Extract the (x, y) coordinate from the center of the cell holding the provided text.  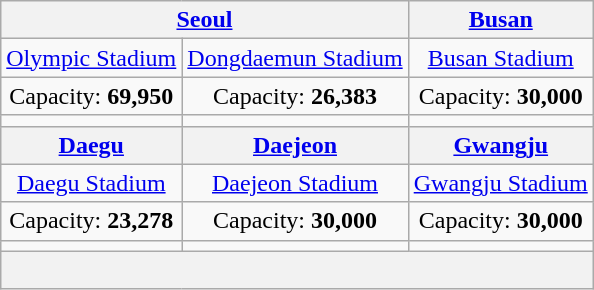
Busan (500, 20)
Busan Stadium (500, 58)
Dongdaemun Stadium (295, 58)
Daegu (92, 145)
Daejeon Stadium (295, 183)
Gwangju (500, 145)
Daegu Stadium (92, 183)
Capacity: 69,950 (92, 96)
Capacity: 26,383 (295, 96)
Seoul (204, 20)
Capacity: 23,278 (92, 221)
Gwangju Stadium (500, 183)
Olympic Stadium (92, 58)
Daejeon (295, 145)
